Locate the cell with the specified text and output its (x, y) center coordinate. 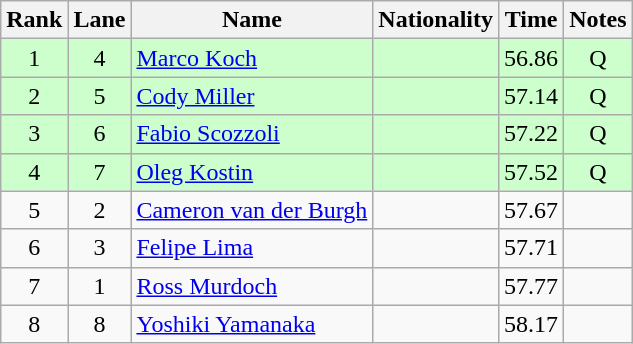
56.86 (532, 58)
58.17 (532, 324)
57.71 (532, 248)
57.52 (532, 172)
Marco Koch (252, 58)
Cody Miller (252, 96)
57.67 (532, 210)
Rank (34, 20)
Cameron van der Burgh (252, 210)
Yoshiki Yamanaka (252, 324)
Felipe Lima (252, 248)
Time (532, 20)
Nationality (436, 20)
Oleg Kostin (252, 172)
57.77 (532, 286)
Ross Murdoch (252, 286)
Lane (100, 20)
57.14 (532, 96)
Fabio Scozzoli (252, 134)
57.22 (532, 134)
Name (252, 20)
Notes (598, 20)
